Search for the cell housing the specified text and yield its (X, Y) center coordinate. 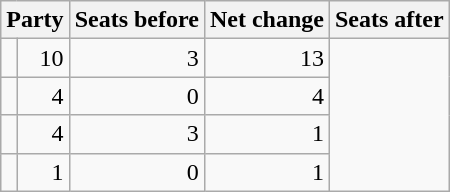
Net change (266, 20)
Seats before (136, 20)
Seats after (389, 20)
10 (43, 58)
13 (266, 58)
Party (35, 20)
